Output the [x, y] coordinate of the center of the cell containing the given text.  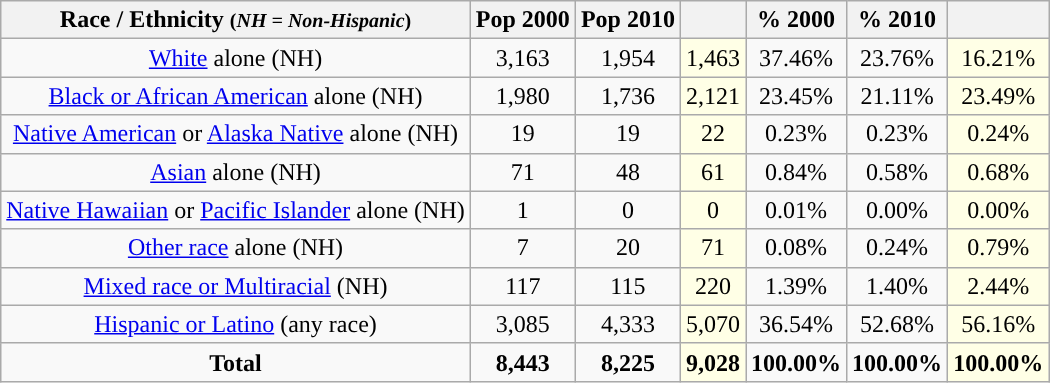
0.79% [998, 248]
0.01% [796, 210]
115 [628, 286]
117 [522, 286]
2.44% [998, 286]
Race / Ethnicity (NH = Non-Hispanic) [236, 20]
3,085 [522, 324]
8,225 [628, 362]
1,980 [522, 96]
7 [522, 248]
23.76% [898, 58]
Mixed race or Multiracial (NH) [236, 286]
Native American or Alaska Native alone (NH) [236, 134]
1.40% [898, 286]
52.68% [898, 324]
4,333 [628, 324]
Hispanic or Latino (any race) [236, 324]
20 [628, 248]
16.21% [998, 58]
23.49% [998, 96]
23.45% [796, 96]
Native Hawaiian or Pacific Islander alone (NH) [236, 210]
21.11% [898, 96]
Other race alone (NH) [236, 248]
36.54% [796, 324]
1 [522, 210]
0.08% [796, 248]
9,028 [712, 362]
1.39% [796, 286]
56.16% [998, 324]
1,463 [712, 58]
8,443 [522, 362]
1,954 [628, 58]
0.68% [998, 172]
White alone (NH) [236, 58]
1,736 [628, 96]
Pop 2000 [522, 20]
Asian alone (NH) [236, 172]
Total [236, 362]
% 2000 [796, 20]
5,070 [712, 324]
0.58% [898, 172]
37.46% [796, 58]
0.84% [796, 172]
% 2010 [898, 20]
61 [712, 172]
22 [712, 134]
220 [712, 286]
2,121 [712, 96]
3,163 [522, 58]
48 [628, 172]
Black or African American alone (NH) [236, 96]
Pop 2010 [628, 20]
